Provide the (x, y) coordinate of the cell's center where the given text is located.  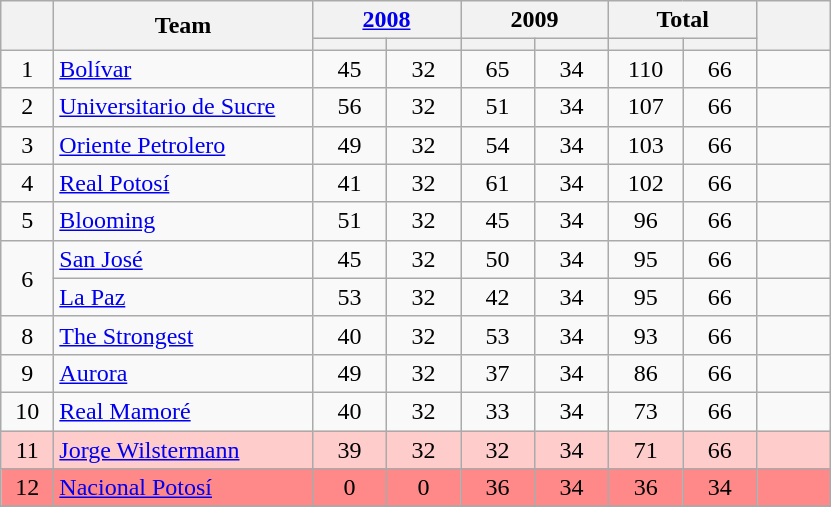
Team (184, 26)
2 (28, 107)
San José (184, 259)
11 (28, 449)
103 (646, 145)
3 (28, 145)
50 (497, 259)
37 (497, 373)
Bolívar (184, 69)
9 (28, 373)
33 (497, 411)
1 (28, 69)
Total (683, 20)
8 (28, 335)
6 (28, 278)
12 (28, 488)
10 (28, 411)
41 (349, 183)
110 (646, 69)
Oriente Petrolero (184, 145)
Jorge Wilstermann (184, 449)
42 (497, 297)
Real Potosí (184, 183)
39 (349, 449)
Aurora (184, 373)
54 (497, 145)
Nacional Potosí (184, 488)
96 (646, 221)
93 (646, 335)
61 (497, 183)
73 (646, 411)
4 (28, 183)
56 (349, 107)
107 (646, 107)
5 (28, 221)
71 (646, 449)
Blooming (184, 221)
86 (646, 373)
65 (497, 69)
Real Mamoré (184, 411)
La Paz (184, 297)
2008 (386, 20)
The Strongest (184, 335)
Universitario de Sucre (184, 107)
102 (646, 183)
2009 (534, 20)
